Find where the given text appears and provide that cell's center as (x, y) coordinate. 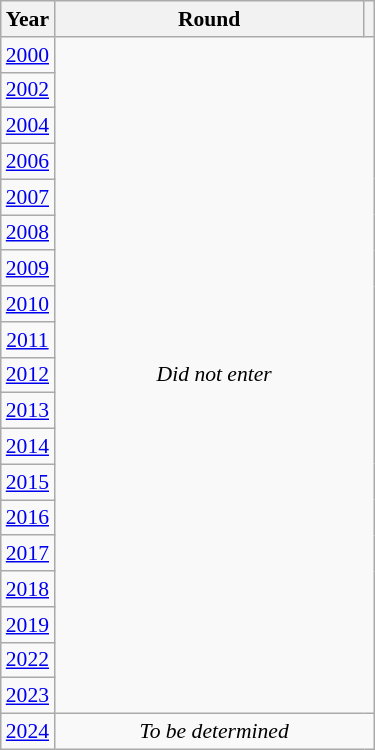
2017 (28, 554)
Round (209, 19)
2015 (28, 482)
2023 (28, 696)
Did not enter (214, 376)
2024 (28, 732)
2013 (28, 411)
2002 (28, 90)
2000 (28, 55)
2019 (28, 625)
To be determined (214, 732)
2022 (28, 660)
Year (28, 19)
2018 (28, 589)
2004 (28, 126)
2014 (28, 447)
2011 (28, 340)
2010 (28, 304)
2009 (28, 269)
2006 (28, 162)
2008 (28, 233)
2016 (28, 518)
2007 (28, 197)
2012 (28, 375)
